Return [X, Y] of the center of cell containing provided text 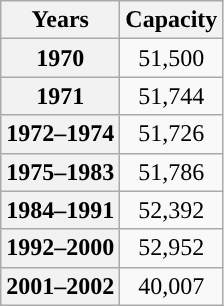
1970 [60, 58]
1972–1974 [60, 134]
51,786 [172, 172]
Years [60, 20]
2001–2002 [60, 286]
1971 [60, 96]
51,744 [172, 96]
1984–1991 [60, 210]
52,392 [172, 210]
1975–1983 [60, 172]
1992–2000 [60, 248]
51,726 [172, 134]
Capacity [172, 20]
40,007 [172, 286]
52,952 [172, 248]
51,500 [172, 58]
